Locate the cell with the specified text and output its (x, y) center coordinate. 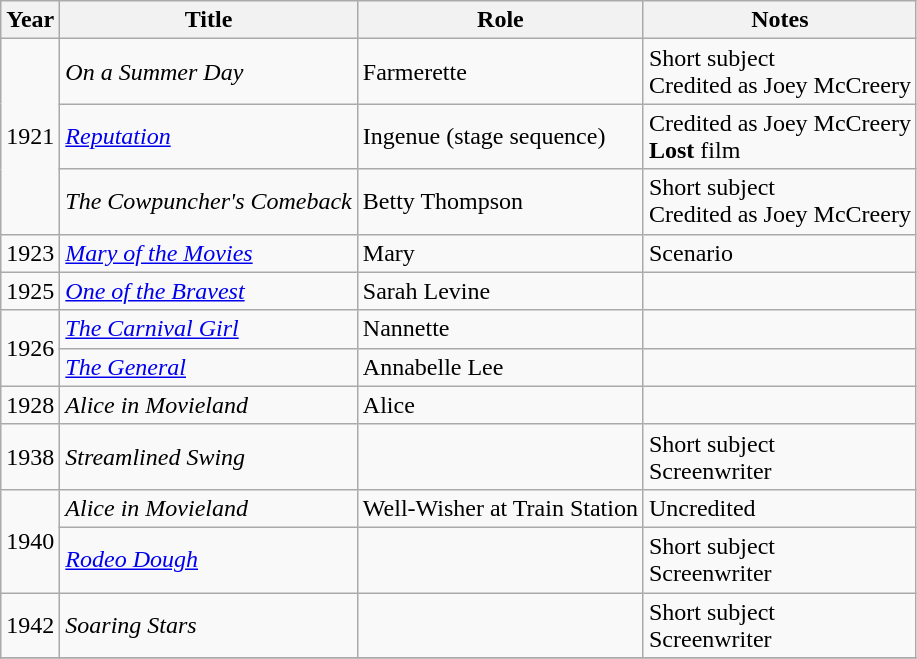
Nannette (500, 329)
Farmerette (500, 72)
Annabelle Lee (500, 367)
1923 (30, 253)
Rodeo Dough (208, 560)
Uncredited (780, 508)
1926 (30, 348)
Ingenue (stage sequence) (500, 136)
Title (208, 20)
Notes (780, 20)
The Carnival Girl (208, 329)
1942 (30, 624)
Year (30, 20)
Mary of the Movies (208, 253)
Credited as Joey McCreery Lost film (780, 136)
Betty Thompson (500, 202)
Reputation (208, 136)
Scenario (780, 253)
One of the Bravest (208, 291)
1938 (30, 456)
Soaring Stars (208, 624)
Mary (500, 253)
The Cowpuncher's Comeback (208, 202)
1921 (30, 136)
Alice (500, 405)
Sarah Levine (500, 291)
1928 (30, 405)
Streamlined Swing (208, 456)
The General (208, 367)
1940 (30, 540)
Role (500, 20)
Well-Wisher at Train Station (500, 508)
1925 (30, 291)
On a Summer Day (208, 72)
